Provide the [x, y] coordinate of the cell's center where the given text is located.  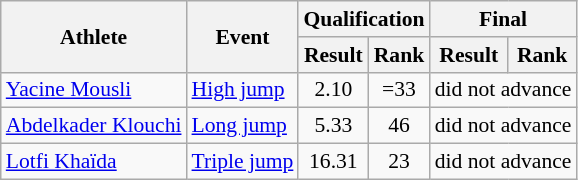
2.10 [333, 90]
High jump [243, 90]
Final [504, 19]
5.33 [333, 126]
Long jump [243, 126]
Athlete [94, 36]
=33 [398, 90]
23 [398, 162]
Qualification [364, 19]
16.31 [333, 162]
Event [243, 36]
Abdelkader Klouchi [94, 126]
Triple jump [243, 162]
46 [398, 126]
Lotfi Khaïda [94, 162]
Yacine Mousli [94, 90]
